Output the [x, y] coordinate of the center of the cell containing the given text.  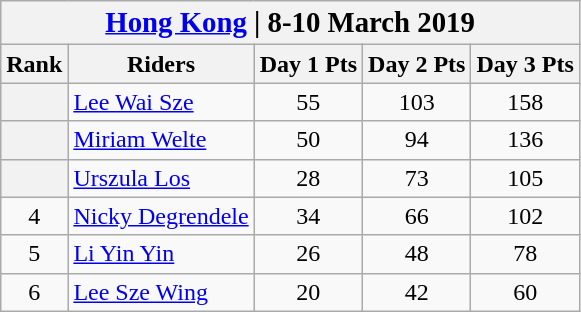
Lee Sze Wing [161, 292]
Lee Wai Sze [161, 102]
Urszula Los [161, 178]
Miriam Welte [161, 140]
102 [525, 216]
Day 1 Pts [308, 64]
Rank [34, 64]
6 [34, 292]
48 [417, 254]
50 [308, 140]
4 [34, 216]
Day 2 Pts [417, 64]
66 [417, 216]
105 [525, 178]
34 [308, 216]
Li Yin Yin [161, 254]
78 [525, 254]
Nicky Degrendele [161, 216]
60 [525, 292]
73 [417, 178]
26 [308, 254]
Hong Kong | 8-10 March 2019 [290, 23]
103 [417, 102]
42 [417, 292]
5 [34, 254]
28 [308, 178]
55 [308, 102]
158 [525, 102]
20 [308, 292]
Day 3 Pts [525, 64]
94 [417, 140]
Riders [161, 64]
136 [525, 140]
